Identify which cell holds the provided text, then report its (x, y) central coordinate. 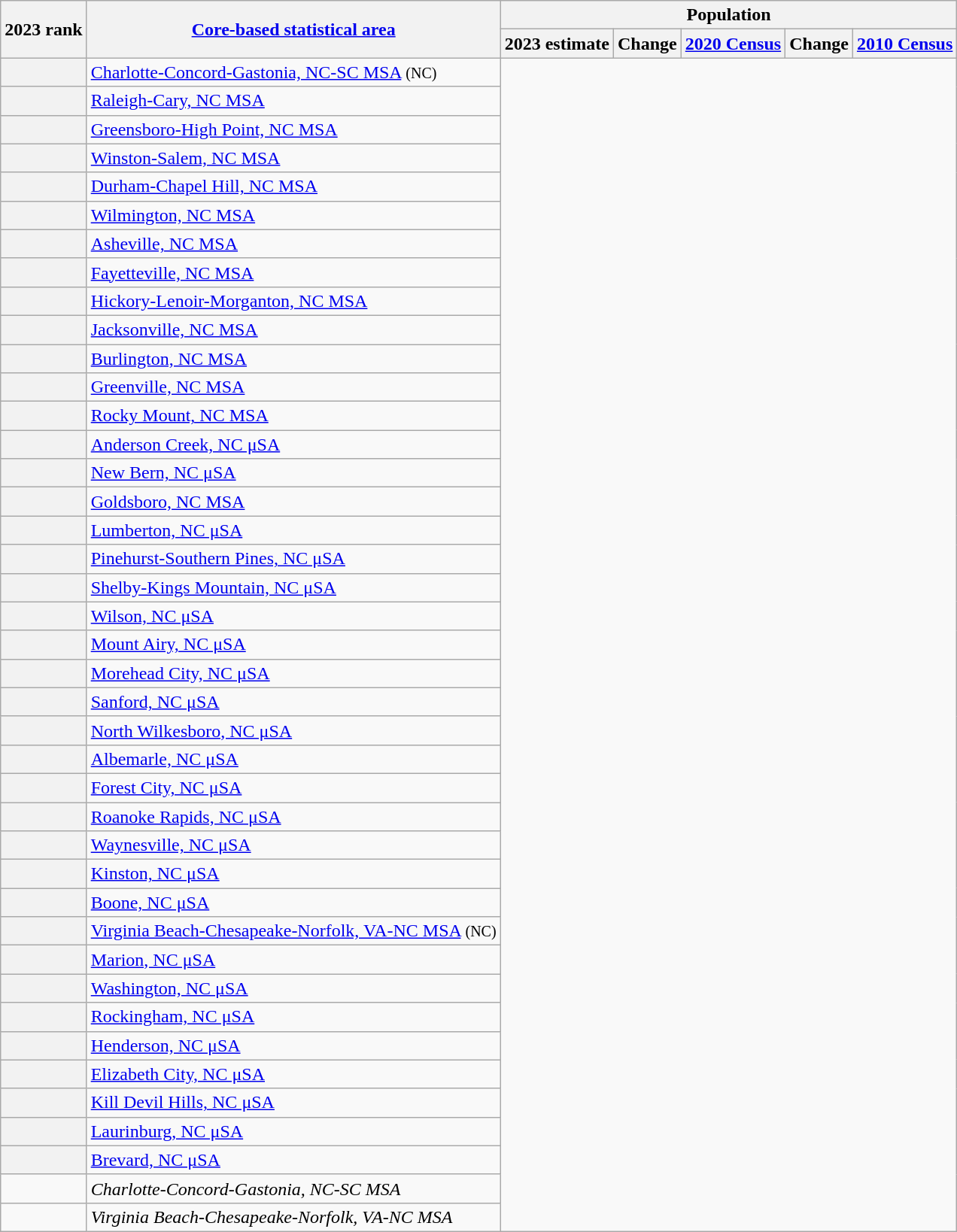
Core-based statistical area (293, 29)
Population (728, 15)
Charlotte-Concord-Gastonia, NC-SC MSA (293, 1188)
Fayetteville, NC MSA (293, 272)
Brevard, NC μSA (293, 1160)
Shelby-Kings Mountain, NC μSA (293, 587)
Laurinburg, NC μSA (293, 1131)
Waynesville, NC μSA (293, 845)
Virginia Beach-Chesapeake-Norfolk, VA-NC MSA (293, 1217)
Virginia Beach-Chesapeake-Norfolk, VA-NC MSA (NC) (293, 931)
Wilson, NC μSA (293, 616)
Burlington, NC MSA (293, 359)
Raleigh-Cary, NC MSA (293, 101)
Anderson Creek, NC μSA (293, 445)
2010 Census (904, 44)
Sanford, NC μSA (293, 702)
Morehead City, NC μSA (293, 673)
Hickory-Lenoir-Morganton, NC MSA (293, 301)
Henderson, NC μSA (293, 1045)
Pinehurst-Southern Pines, NC μSA (293, 559)
Rockingham, NC μSA (293, 1017)
Roanoke Rapids, NC μSA (293, 816)
New Bern, NC μSA (293, 473)
Asheville, NC MSA (293, 244)
2023 estimate (557, 44)
Boone, NC μSA (293, 903)
Marion, NC μSA (293, 960)
Goldsboro, NC MSA (293, 502)
2020 Census (733, 44)
Durham-Chapel Hill, NC MSA (293, 187)
Kinston, NC μSA (293, 874)
Jacksonville, NC MSA (293, 329)
Lumberton, NC μSA (293, 530)
North Wilkesboro, NC μSA (293, 730)
2023 rank (44, 29)
Winston-Salem, NC MSA (293, 158)
Elizabeth City, NC μSA (293, 1074)
Greensboro-High Point, NC MSA (293, 129)
Kill Devil Hills, NC μSA (293, 1103)
Rocky Mount, NC MSA (293, 416)
Albemarle, NC μSA (293, 759)
Wilmington, NC MSA (293, 215)
Forest City, NC μSA (293, 787)
Washington, NC μSA (293, 988)
Greenville, NC MSA (293, 387)
Charlotte-Concord-Gastonia, NC-SC MSA (NC) (293, 72)
Mount Airy, NC μSA (293, 645)
